Locate the cell with the specified text and output its (x, y) center coordinate. 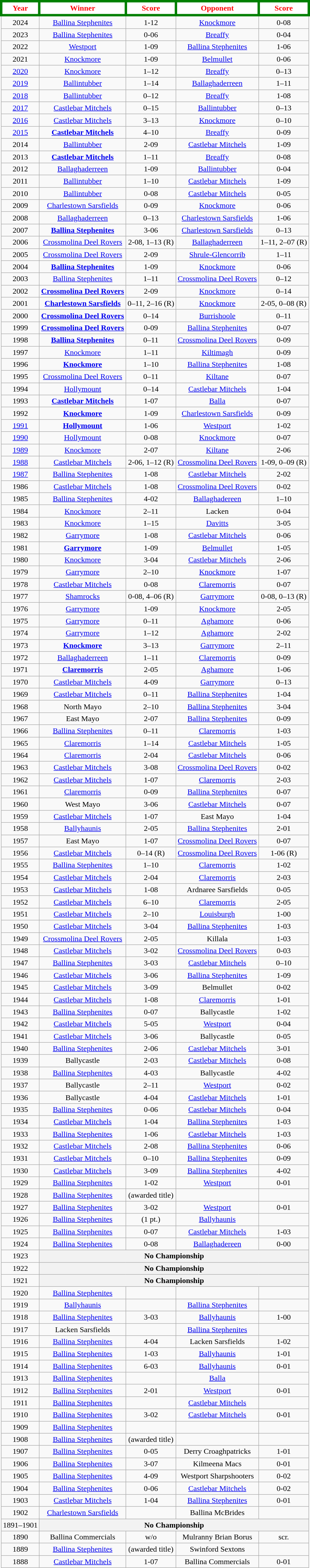
2005 (21, 254)
2-06, 1–12 (R) (151, 462)
1929 (21, 1183)
1922 (21, 1268)
w/o (151, 1537)
1990 (21, 438)
1916 (21, 1342)
2017 (21, 108)
1909 (21, 1427)
6–10 (151, 902)
1957 (21, 841)
1989 (21, 450)
1930 (21, 1171)
1978 (21, 584)
1-12 (151, 22)
2-05, 0–08 (R) (284, 303)
1911 (21, 1403)
1984 (21, 511)
1914 (21, 1366)
1910 (21, 1415)
Winner (83, 8)
1996 (21, 365)
1972 (21, 658)
Ardnaree Sarsfields (217, 890)
1958 (21, 829)
1939 (21, 1061)
1974 (21, 633)
1967 (21, 719)
1908 (21, 1439)
1920 (21, 1293)
1904 (21, 1488)
1998 (21, 340)
2014 (21, 144)
1944 (21, 1000)
2006 (21, 242)
1956 (21, 853)
1928 (21, 1195)
Shrule-Glencorrib (217, 254)
Kiltimagh (217, 352)
1943 (21, 1012)
1891–1901 (21, 1525)
2023 (21, 35)
1995 (21, 377)
Derry Croaghpatricks (217, 1452)
1921 (21, 1280)
1889 (21, 1549)
5-05 (151, 1024)
1905 (21, 1476)
1917 (21, 1330)
Lacken (217, 511)
Shamrocks (83, 597)
2004 (21, 267)
2019 (21, 83)
2009 (21, 206)
1–15 (151, 523)
2-08, 1–13 (R) (151, 242)
1982 (21, 535)
West Mayo (83, 804)
1-09, 0–09 (R) (284, 462)
1924 (21, 1244)
1925 (21, 1232)
1993 (21, 401)
1912 (21, 1391)
1915 (21, 1354)
Killala (217, 939)
1980 (21, 560)
1966 (21, 731)
scr. (284, 1537)
1890 (21, 1537)
0-08, 4–06 (R) (151, 597)
3-07 (151, 1464)
1936 (21, 1097)
2-08 (151, 1146)
Burrishoole (217, 315)
1–11, 2–07 (R) (284, 242)
1941 (21, 1036)
1-06 (R) (284, 853)
1992 (21, 413)
1927 (21, 1207)
1959 (21, 816)
2002 (21, 291)
2018 (21, 96)
1931 (21, 1159)
1903 (21, 1500)
1950 (21, 926)
1938 (21, 1073)
1960 (21, 804)
2011 (21, 181)
2024 (21, 22)
1947 (21, 963)
1963 (21, 768)
2008 (21, 218)
1991 (21, 426)
Davitts (217, 523)
1949 (21, 939)
Mulranny Brian Borus (217, 1537)
(1 pt.) (151, 1219)
2016 (21, 120)
1973 (21, 645)
3-05 (284, 523)
4-03 (151, 1073)
1933 (21, 1134)
1979 (21, 572)
North Mayo (83, 706)
6-03 (151, 1366)
1955 (21, 865)
1969 (21, 694)
2015 (21, 132)
0-08, 0–13 (R) (284, 597)
1932 (21, 1146)
1977 (21, 597)
Year (21, 8)
3-08 (151, 768)
Ballina McBrides (217, 1512)
1934 (21, 1122)
1983 (21, 523)
1968 (21, 706)
0–11, 2–16 (R) (151, 303)
1919 (21, 1305)
2020 (21, 71)
1907 (21, 1452)
3-01 (284, 1048)
1975 (21, 621)
1961 (21, 792)
1971 (21, 670)
1946 (21, 975)
2022 (21, 47)
1994 (21, 389)
1976 (21, 609)
1962 (21, 780)
4–10 (151, 132)
1945 (21, 987)
1953 (21, 890)
1906 (21, 1464)
0–15 (151, 108)
0-03 (284, 951)
1986 (21, 487)
2007 (21, 230)
0–14 (R) (151, 853)
2003 (21, 279)
Louisburgh (217, 914)
1913 (21, 1378)
2012 (21, 169)
1937 (21, 1085)
0-00 (284, 1244)
1997 (21, 352)
1965 (21, 743)
1888 (21, 1562)
1985 (21, 499)
Opponent (217, 8)
1954 (21, 877)
1918 (21, 1317)
1948 (21, 951)
2010 (21, 194)
2013 (21, 157)
1926 (21, 1219)
2000 (21, 315)
Westport Sharpshooters (217, 1476)
1935 (21, 1109)
1999 (21, 328)
1981 (21, 548)
1902 (21, 1512)
1987 (21, 474)
1952 (21, 902)
1940 (21, 1048)
1970 (21, 682)
1951 (21, 914)
1942 (21, 1024)
Kilmeena Macs (217, 1464)
1988 (21, 462)
1964 (21, 755)
Swinford Sextons (217, 1549)
1923 (21, 1256)
2001 (21, 303)
2021 (21, 59)
